Find where the given text appears and provide that cell's center as (X, Y) coordinate. 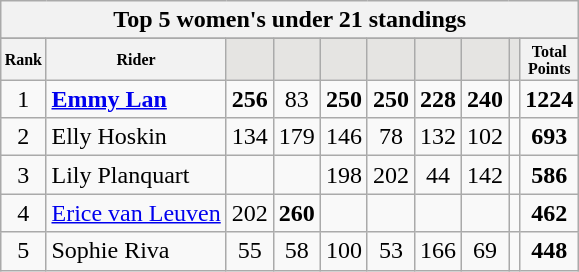
256 (250, 99)
134 (250, 137)
Lily Planquart (136, 175)
5 (24, 251)
102 (486, 137)
228 (438, 99)
240 (486, 99)
260 (296, 213)
Erice van Leuven (136, 213)
462 (550, 213)
Rider (136, 60)
69 (486, 251)
Sophie Riva (136, 251)
Elly Hoskin (136, 137)
Emmy Lan (136, 99)
3 (24, 175)
1 (24, 99)
448 (550, 251)
Rank (24, 60)
198 (344, 175)
2 (24, 137)
44 (438, 175)
78 (390, 137)
179 (296, 137)
TotalPoints (550, 60)
100 (344, 251)
Top 5 women's under 21 standings (290, 20)
55 (250, 251)
132 (438, 137)
53 (390, 251)
83 (296, 99)
586 (550, 175)
4 (24, 213)
146 (344, 137)
693 (550, 137)
166 (438, 251)
1224 (550, 99)
142 (486, 175)
58 (296, 251)
